Pinpoint the cell where the given text exists, returning its (x, y) midpoint coordinate. 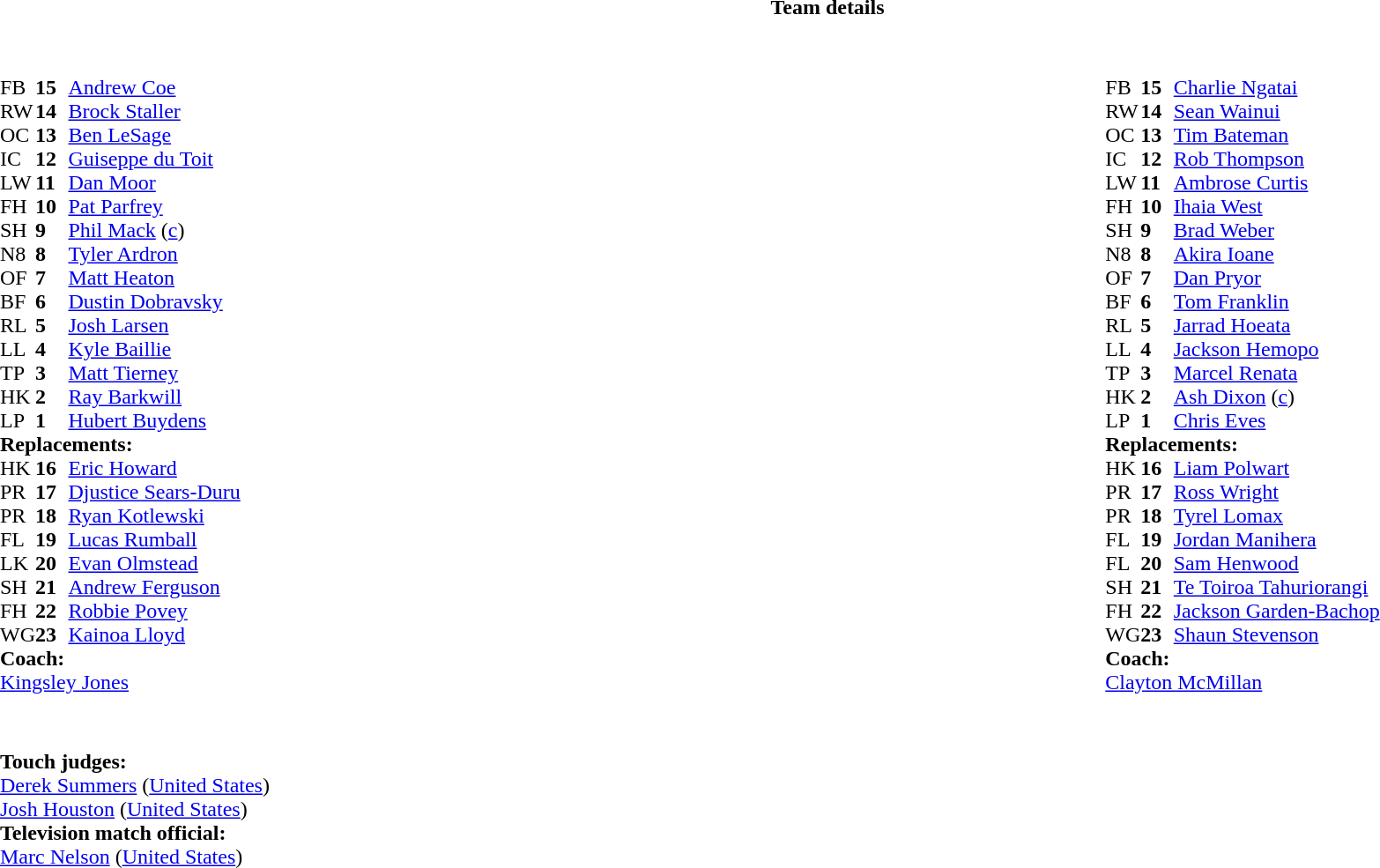
Jarrad Hoeata (1277, 326)
Sam Henwood (1277, 564)
Kyle Baillie (153, 349)
Matt Heaton (153, 278)
Dan Moor (153, 183)
Eric Howard (153, 469)
Brad Weber (1277, 231)
Andrew Ferguson (153, 587)
Josh Larsen (153, 326)
Kingsley Jones (120, 682)
Kainoa Lloyd (153, 634)
Ray Barkwill (153, 397)
Matt Tierney (153, 374)
Chris Eves (1277, 421)
Jackson Garden-Bachop (1277, 612)
Tim Bateman (1277, 136)
Dustin Dobravsky (153, 301)
Robbie Povey (153, 612)
Hubert Buydens (153, 421)
Djustice Sears-Duru (153, 492)
Ross Wright (1277, 492)
Lucas Rumball (153, 539)
Clayton McMillan (1243, 682)
Ben LeSage (153, 136)
Rob Thompson (1277, 159)
Guiseppe du Toit (153, 159)
Shaun Stevenson (1277, 634)
Ambrose Curtis (1277, 183)
Charlie Ngatai (1277, 88)
Pat Parfrey (153, 206)
Te Toiroa Tahuriorangi (1277, 587)
Andrew Coe (153, 88)
Jackson Hemopo (1277, 349)
LK (18, 564)
Marcel Renata (1277, 374)
Ryan Kotlewski (153, 516)
Phil Mack (c) (153, 231)
Tom Franklin (1277, 301)
Sean Wainui (1277, 111)
Jordan Manihera (1277, 539)
Tyler Ardron (153, 254)
Dan Pryor (1277, 278)
Evan Olmstead (153, 564)
Brock Staller (153, 111)
Ihaia West (1277, 206)
Ash Dixon (c) (1277, 397)
Liam Polwart (1277, 469)
Tyrel Lomax (1277, 516)
Akira Ioane (1277, 254)
